Scan for the cell matching the given text and deliver its (X, Y) coordinate at center. 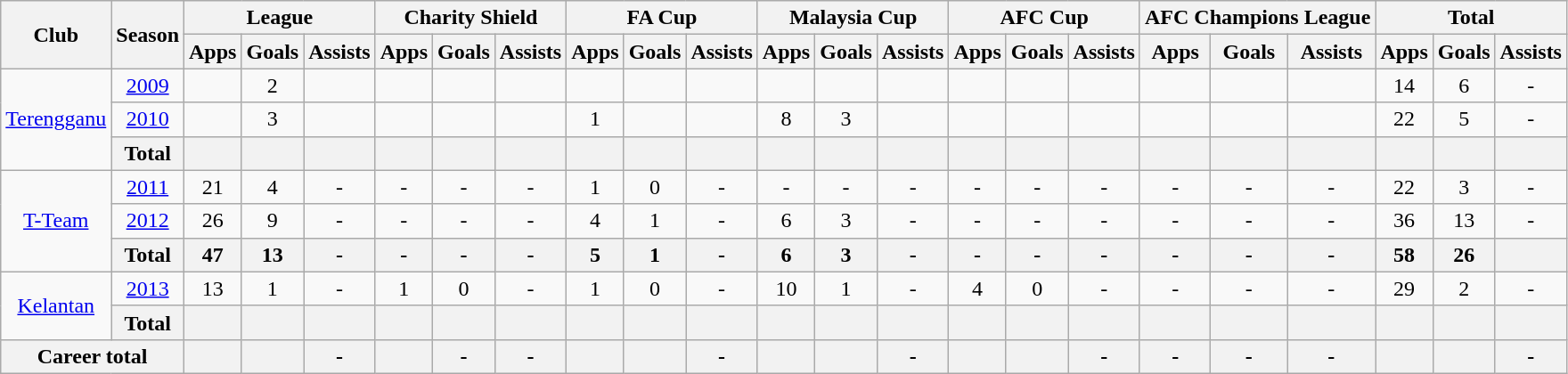
Charity Shield (470, 18)
AFC Cup (1044, 18)
2012 (148, 221)
Club (56, 35)
Kelantan (56, 305)
2011 (148, 187)
Career total (93, 356)
8 (786, 119)
League (280, 18)
Terengganu (56, 119)
9 (273, 221)
Malaysia Cup (853, 18)
47 (213, 255)
T-Team (56, 221)
Season (148, 35)
FA Cup (663, 18)
58 (1404, 255)
2009 (148, 85)
29 (1404, 289)
2013 (148, 289)
2010 (148, 119)
21 (213, 187)
10 (786, 289)
14 (1404, 85)
AFC Champions League (1257, 18)
36 (1404, 221)
